Locate the cell with the specified text and output its (X, Y) center coordinate. 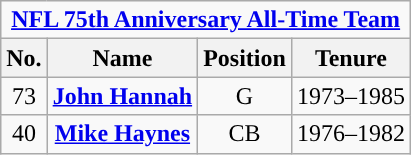
CB (245, 134)
No. (24, 58)
Name (122, 58)
1973–1985 (350, 96)
John Hannah (122, 96)
NFL 75th Anniversary All-Time Team (206, 20)
1976–1982 (350, 134)
G (245, 96)
Mike Haynes (122, 134)
Position (245, 58)
Tenure (350, 58)
40 (24, 134)
73 (24, 96)
